For the text-containing cell, return its midpoint in [x, y] coordinate format. 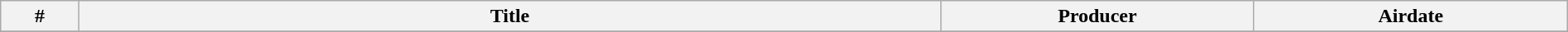
Airdate [1411, 16]
Producer [1097, 16]
# [40, 16]
Title [509, 16]
